Determine the (X, Y) coordinate at the center of the cell enclosing the given text.  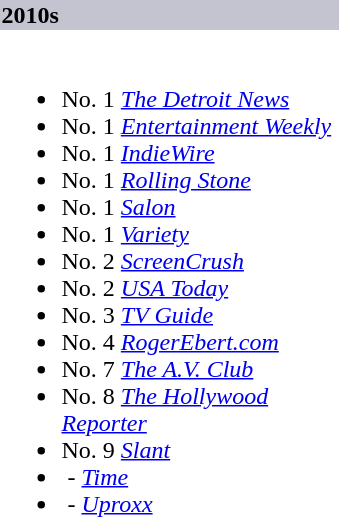
2010s (170, 15)
